Determine the (x, y) coordinate at the center of the cell enclosing the given text.  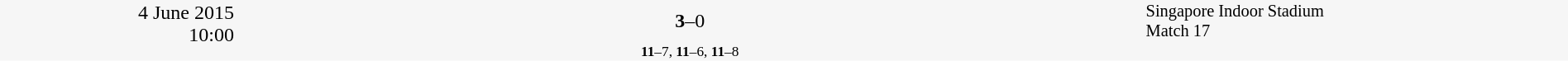
4 June 201510:00 (117, 30)
Singapore Indoor StadiumMatch 17 (1356, 21)
3–0 (690, 21)
11–7, 11–6, 11–8 (690, 51)
